Identify which cell holds the provided text, then report its [X, Y] central coordinate. 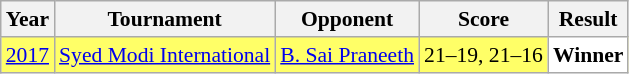
Opponent [347, 19]
21–19, 21–16 [484, 55]
Score [484, 19]
Syed Modi International [164, 55]
2017 [28, 55]
Tournament [164, 19]
B. Sai Praneeth [347, 55]
Result [588, 19]
Year [28, 19]
Winner [588, 55]
